Search for the cell housing the specified text and yield its (x, y) center coordinate. 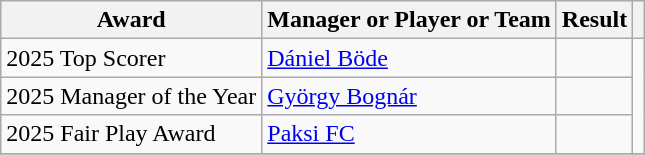
2025 Fair Play Award (132, 134)
2025 Manager of the Year (132, 96)
2025 Top Scorer (132, 58)
György Bognár (410, 96)
Result (594, 20)
Manager or Player or Team (410, 20)
Award (132, 20)
Dániel Böde (410, 58)
Paksi FC (410, 134)
